Provide the [X, Y] coordinate of the cell's center where the given text is located.  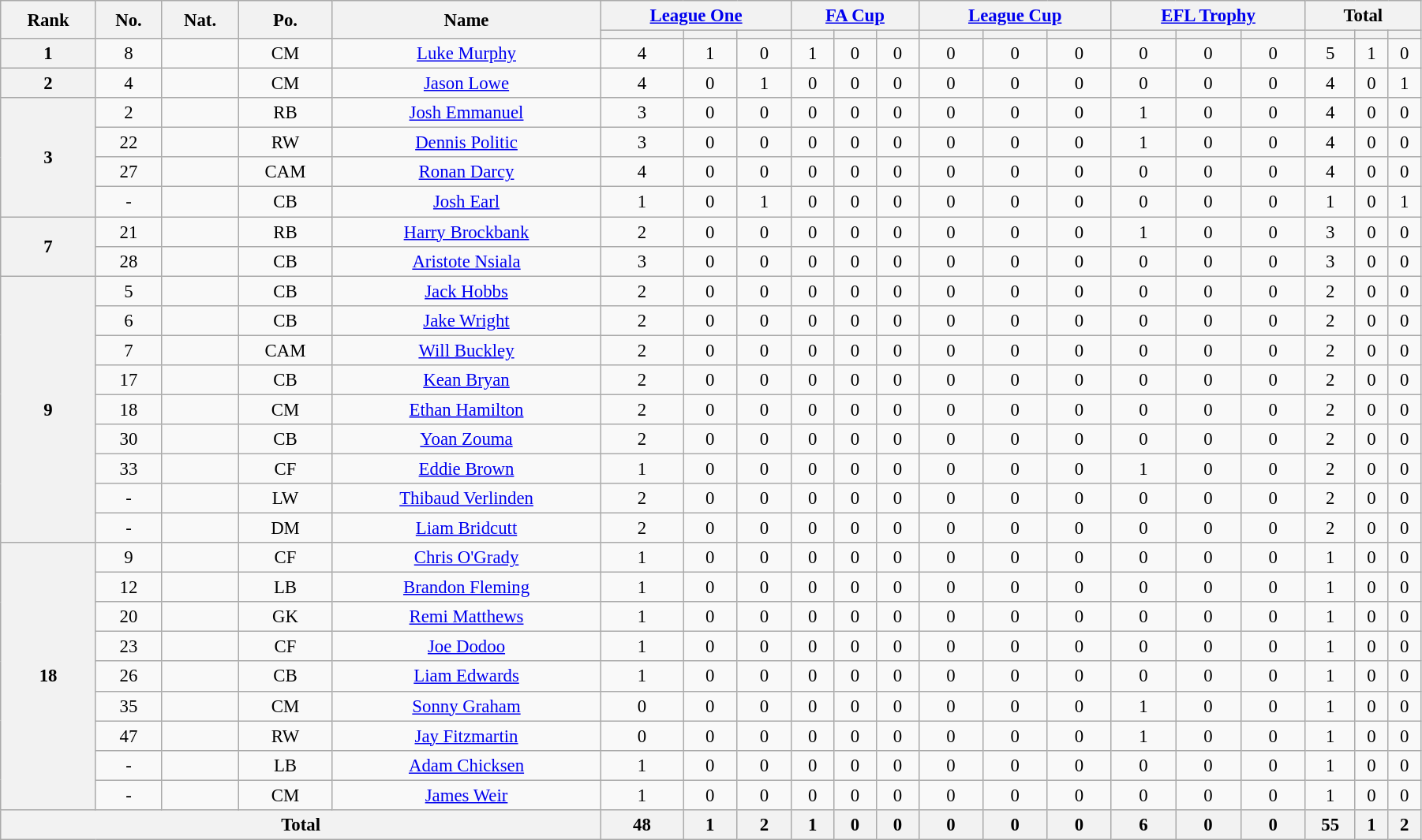
21 [128, 232]
Chris O'Grady [467, 558]
League One [696, 16]
Ronan Darcy [467, 173]
Will Buckley [467, 350]
James Weir [467, 795]
Jay Fitzmartin [467, 736]
33 [128, 469]
Po. [285, 20]
Josh Earl [467, 202]
Adam Chicksen [467, 765]
Kean Bryan [467, 380]
Jack Hobbs [467, 291]
Rank [49, 20]
55 [1330, 825]
47 [128, 736]
35 [128, 706]
Sonny Graham [467, 706]
DM [285, 528]
27 [128, 173]
Jake Wright [467, 320]
League Cup [1015, 16]
20 [128, 617]
Remi Matthews [467, 617]
48 [642, 825]
GK [285, 617]
Harry Brockbank [467, 232]
26 [128, 677]
No. [128, 20]
Dennis Politic [467, 143]
8 [128, 54]
12 [128, 588]
Liam Edwards [467, 677]
LW [285, 498]
EFL Trophy [1208, 16]
FA Cup [855, 16]
22 [128, 143]
Luke Murphy [467, 54]
23 [128, 647]
Jason Lowe [467, 84]
Thibaud Verlinden [467, 498]
Aristote Nsiala [467, 261]
28 [128, 261]
Eddie Brown [467, 469]
30 [128, 439]
Nat. [200, 20]
Josh Emmanuel [467, 113]
17 [128, 380]
Brandon Fleming [467, 588]
Ethan Hamilton [467, 409]
Yoan Zouma [467, 439]
Liam Bridcutt [467, 528]
Name [467, 20]
Joe Dodoo [467, 647]
